Determine the (X, Y) coordinate at the center of the cell enclosing the given text.  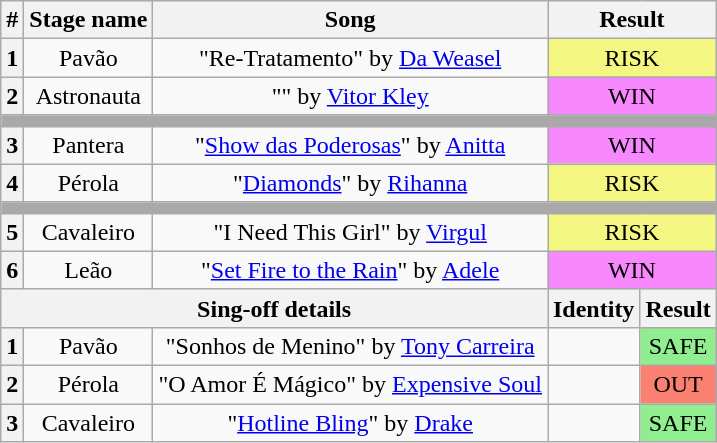
OUT (678, 384)
Astronauta (88, 96)
Stage name (88, 20)
"Sonhos de Menino" by Tony Carreira (350, 346)
"I Need This Girl" by Virgul (350, 232)
Sing-off details (274, 308)
6 (12, 270)
"Hotline Bling" by Drake (350, 423)
# (12, 20)
"Show das Poderosas" by Anitta (350, 145)
"" by Vitor Kley (350, 96)
Leão (88, 270)
Identity (594, 308)
"O Amor É Mágico" by Expensive Soul (350, 384)
4 (12, 183)
Song (350, 20)
"Set Fire to the Rain" by Adele (350, 270)
"Diamonds" by Rihanna (350, 183)
"Re-Tratamento" by Da Weasel (350, 58)
Pantera (88, 145)
5 (12, 232)
